Scan for the cell matching the given text and deliver its [X, Y] coordinate at center. 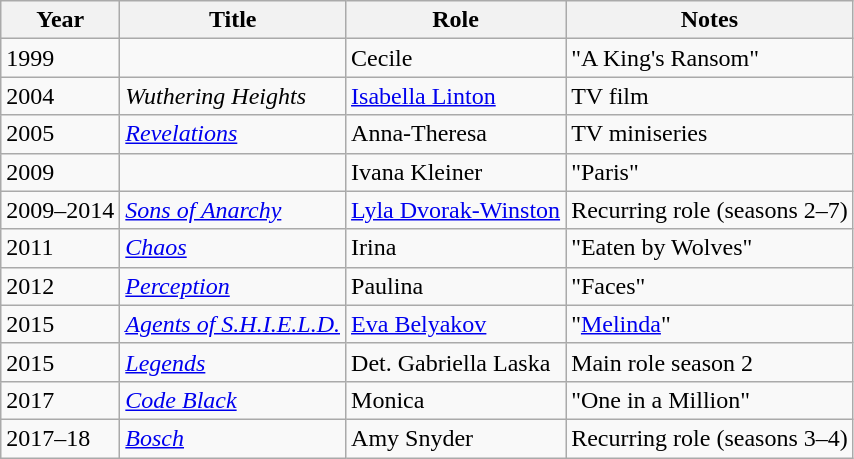
Paulina [456, 286]
TV miniseries [710, 134]
2012 [60, 286]
Eva Belyakov [456, 324]
Revelations [233, 134]
"Paris" [710, 172]
Anna-Theresa [456, 134]
Role [456, 20]
Legends [233, 362]
Wuthering Heights [233, 96]
2017 [60, 400]
Title [233, 20]
Bosch [233, 438]
Sons of Anarchy [233, 210]
"Eaten by Wolves" [710, 248]
"A King's Ransom" [710, 58]
Irina [456, 248]
"Melinda" [710, 324]
"Faces" [710, 286]
Year [60, 20]
Ivana Kleiner [456, 172]
Cecile [456, 58]
Main role season 2 [710, 362]
TV film [710, 96]
2009–2014 [60, 210]
Agents of S.H.I.E.L.D. [233, 324]
2017–18 [60, 438]
1999 [60, 58]
2009 [60, 172]
Det. Gabriella Laska [456, 362]
Isabella Linton [456, 96]
2004 [60, 96]
Recurring role (seasons 3–4) [710, 438]
Perception [233, 286]
Code Black [233, 400]
Notes [710, 20]
Lyla Dvorak-Winston [456, 210]
Recurring role (seasons 2–7) [710, 210]
2011 [60, 248]
Monica [456, 400]
2005 [60, 134]
"One in a Million" [710, 400]
Chaos [233, 248]
Amy Snyder [456, 438]
